Locate the cell with the specified text and output its [x, y] center coordinate. 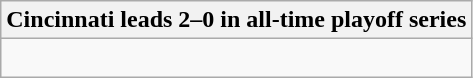
Cincinnati leads 2–0 in all-time playoff series [236, 20]
